Extract the (x, y) coordinate from the center of the cell holding the provided text.  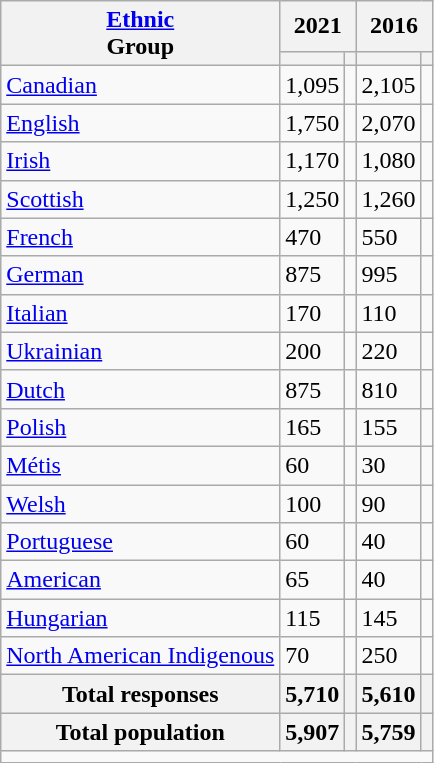
810 (388, 389)
Italian (140, 313)
100 (312, 503)
2,105 (388, 85)
115 (312, 618)
1,250 (312, 199)
Métis (140, 465)
2,070 (388, 123)
110 (388, 313)
1,750 (312, 123)
250 (388, 656)
550 (388, 237)
995 (388, 275)
145 (388, 618)
5,610 (388, 694)
EthnicGroup (140, 34)
Portuguese (140, 542)
1,095 (312, 85)
5,759 (388, 732)
70 (312, 656)
Irish (140, 161)
1,080 (388, 161)
65 (312, 580)
5,907 (312, 732)
2016 (394, 26)
North American Indigenous (140, 656)
470 (312, 237)
5,710 (312, 694)
Hungarian (140, 618)
American (140, 580)
165 (312, 427)
170 (312, 313)
Scottish (140, 199)
English (140, 123)
French (140, 237)
90 (388, 503)
1,260 (388, 199)
220 (388, 351)
155 (388, 427)
Total responses (140, 694)
200 (312, 351)
Polish (140, 427)
Canadian (140, 85)
Welsh (140, 503)
1,170 (312, 161)
Ukrainian (140, 351)
2021 (318, 26)
German (140, 275)
Total population (140, 732)
Dutch (140, 389)
30 (388, 465)
